Search for the cell housing the specified text and yield its [X, Y] center coordinate. 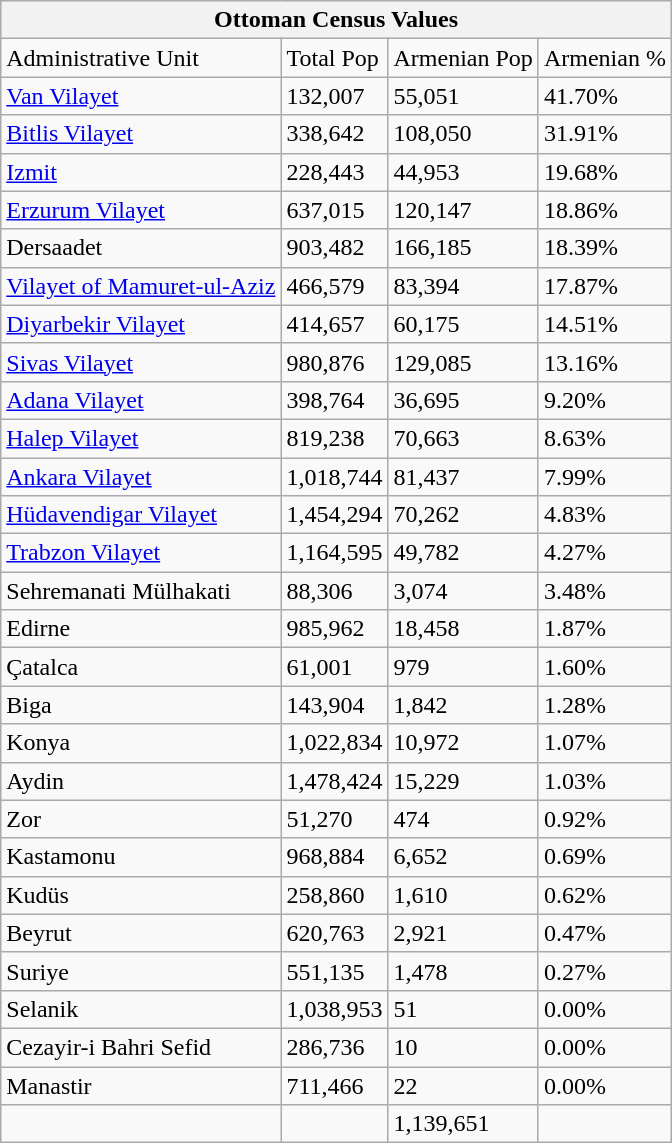
19.68% [604, 172]
10 [463, 1047]
41.70% [604, 96]
0.47% [604, 933]
15,229 [463, 781]
Armenian % [604, 58]
70,663 [463, 438]
Biga [141, 705]
1.28% [604, 705]
968,884 [334, 857]
120,147 [463, 210]
Izmit [141, 172]
14.51% [604, 324]
Vilayet of Mamuret-ul-Aziz [141, 286]
0.69% [604, 857]
44,953 [463, 172]
60,175 [463, 324]
1,018,744 [334, 477]
Hüdavendigar Vilayet [141, 515]
903,482 [334, 248]
1,478,424 [334, 781]
Ottoman Census Values [336, 20]
2,921 [463, 933]
1,139,651 [463, 1124]
551,135 [334, 971]
51,270 [334, 819]
Erzurum Vilayet [141, 210]
466,579 [334, 286]
18,458 [463, 629]
398,764 [334, 400]
22 [463, 1085]
18.39% [604, 248]
1.87% [604, 629]
Kastamonu [141, 857]
1.07% [604, 743]
1,454,294 [334, 515]
0.92% [604, 819]
4.27% [604, 553]
129,085 [463, 362]
1,610 [463, 895]
4.83% [604, 515]
Cezayir-i Bahri Sefid [141, 1047]
17.87% [604, 286]
414,657 [334, 324]
Zor [141, 819]
Suriye [141, 971]
1,842 [463, 705]
Total Pop [334, 58]
0.27% [604, 971]
81,437 [463, 477]
286,736 [334, 1047]
1,478 [463, 971]
18.86% [604, 210]
474 [463, 819]
711,466 [334, 1085]
1.03% [604, 781]
979 [463, 667]
1,164,595 [334, 553]
1,038,953 [334, 1009]
49,782 [463, 553]
1,022,834 [334, 743]
Bitlis Vilayet [141, 134]
Çatalca [141, 667]
Sivas Vilayet [141, 362]
Ankara Vilayet [141, 477]
258,860 [334, 895]
Selanik [141, 1009]
70,262 [463, 515]
Trabzon Vilayet [141, 553]
108,050 [463, 134]
3,074 [463, 591]
132,007 [334, 96]
83,394 [463, 286]
985,962 [334, 629]
Aydin [141, 781]
Halep Vilayet [141, 438]
51 [463, 1009]
Edirne [141, 629]
Armenian Pop [463, 58]
88,306 [334, 591]
3.48% [604, 591]
Administrative Unit [141, 58]
1.60% [604, 667]
Konya [141, 743]
143,904 [334, 705]
9.20% [604, 400]
980,876 [334, 362]
31.91% [604, 134]
228,443 [334, 172]
166,185 [463, 248]
6,652 [463, 857]
Adana Vilayet [141, 400]
8.63% [604, 438]
Beyrut [141, 933]
Van Vilayet [141, 96]
7.99% [604, 477]
36,695 [463, 400]
Dersaadet [141, 248]
61,001 [334, 667]
55,051 [463, 96]
Kudüs [141, 895]
Manastir [141, 1085]
338,642 [334, 134]
13.16% [604, 362]
819,238 [334, 438]
10,972 [463, 743]
Diyarbekir Vilayet [141, 324]
620,763 [334, 933]
0.62% [604, 895]
637,015 [334, 210]
Sehremanati Mülhakati [141, 591]
